Search for the cell housing the specified text and yield its [X, Y] center coordinate. 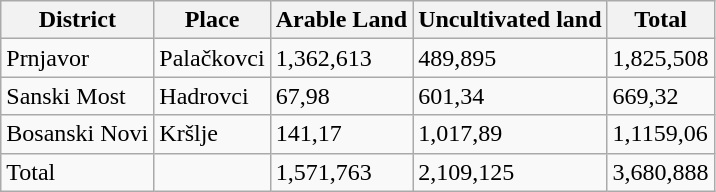
1,1159,06 [660, 134]
2,109,125 [510, 172]
Prnjavor [78, 58]
Arable Land [341, 20]
Hadrovci [212, 96]
1,571,763 [341, 172]
1,825,508 [660, 58]
District [78, 20]
489,895 [510, 58]
1,017,89 [510, 134]
Kršlje [212, 134]
3,680,888 [660, 172]
Uncultivated land [510, 20]
669,32 [660, 96]
Palačkovci [212, 58]
141,17 [341, 134]
Sanski Most [78, 96]
67,98 [341, 96]
1,362,613 [341, 58]
Bosanski Novi [78, 134]
Place [212, 20]
601,34 [510, 96]
